Locate the cell with the specified text and output its (X, Y) center coordinate. 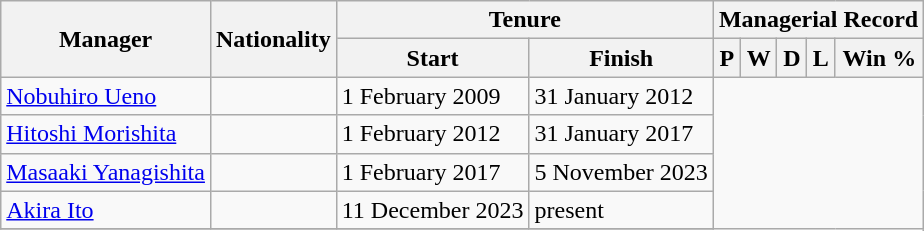
Finish (621, 58)
Tenure (524, 20)
1 February 2009 (432, 96)
Nobuhiro Ueno (106, 96)
31 January 2017 (621, 134)
Hitoshi Morishita (106, 134)
D (792, 58)
1 February 2012 (432, 134)
W (758, 58)
Akira Ito (106, 210)
P (726, 58)
Nationality (273, 39)
Win % (880, 58)
1 February 2017 (432, 172)
Masaaki Yanagishita (106, 172)
Start (432, 58)
5 November 2023 (621, 172)
present (621, 210)
Managerial Record (818, 20)
11 December 2023 (432, 210)
31 January 2012 (621, 96)
Manager (106, 39)
L (821, 58)
